Capture the cell that displays the provided text and extract its [X, Y] central coordinate. 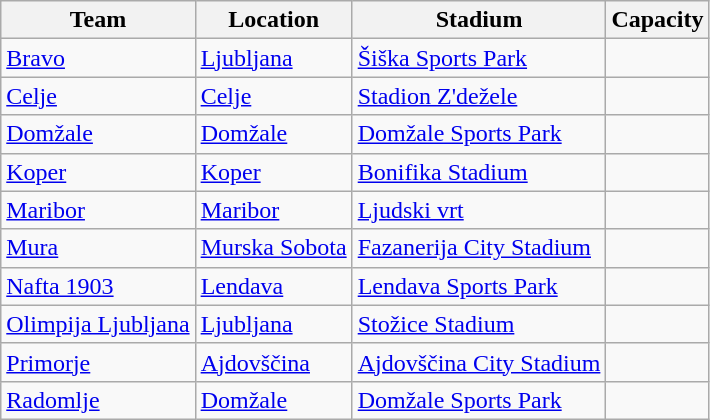
Location [274, 20]
Olimpija Ljubljana [98, 324]
Ajdovščina [274, 362]
Lendava [274, 286]
Ljudski vrt [479, 210]
Capacity [658, 20]
Stadion Z'dežele [479, 96]
Bravo [98, 58]
Team [98, 20]
Lendava Sports Park [479, 286]
Bonifika Stadium [479, 172]
Stožice Stadium [479, 324]
Mura [98, 248]
Nafta 1903 [98, 286]
Primorje [98, 362]
Ajdovščina City Stadium [479, 362]
Radomlje [98, 400]
Murska Sobota [274, 248]
Fazanerija City Stadium [479, 248]
Stadium [479, 20]
Šiška Sports Park [479, 58]
